Provide the (x, y) coordinate of the cell's center where the given text is located.  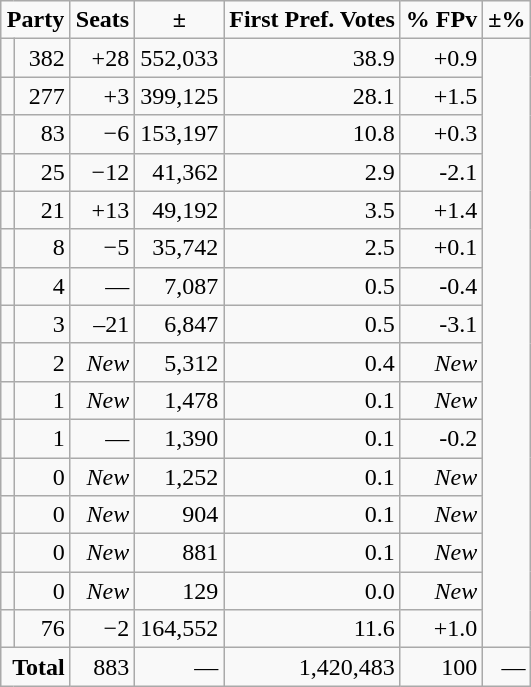
41,362 (180, 172)
2 (42, 362)
±% (507, 20)
0.4 (312, 362)
277 (42, 96)
552,033 (180, 58)
First Pref. Votes (312, 20)
–21 (102, 324)
4 (42, 286)
5,312 (180, 362)
-2.1 (441, 172)
881 (180, 553)
+13 (102, 210)
11.6 (312, 629)
−6 (102, 134)
1,420,483 (312, 667)
−5 (102, 248)
10.8 (312, 134)
129 (180, 591)
7,087 (180, 286)
3 (42, 324)
2.9 (312, 172)
21 (42, 210)
0.0 (312, 591)
3.5 (312, 210)
382 (42, 58)
+3 (102, 96)
+0.9 (441, 58)
25 (42, 172)
Total (36, 667)
+1.4 (441, 210)
8 (42, 248)
+1.5 (441, 96)
1,478 (180, 400)
100 (441, 667)
6,847 (180, 324)
83 (42, 134)
± (180, 20)
2.5 (312, 248)
399,125 (180, 96)
-0.2 (441, 438)
Party (36, 20)
-0.4 (441, 286)
−2 (102, 629)
76 (42, 629)
1,390 (180, 438)
28.1 (312, 96)
+1.0 (441, 629)
883 (102, 667)
Seats (102, 20)
1,252 (180, 477)
+0.1 (441, 248)
164,552 (180, 629)
+28 (102, 58)
+0.3 (441, 134)
38.9 (312, 58)
-3.1 (441, 324)
35,742 (180, 248)
49,192 (180, 210)
153,197 (180, 134)
−12 (102, 172)
% FPv (441, 20)
904 (180, 515)
